Output the [X, Y] coordinate of the center of the cell containing the given text.  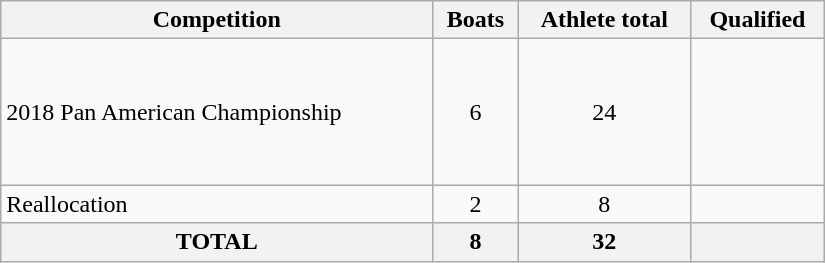
6 [476, 112]
2018 Pan American Championship [217, 112]
24 [604, 112]
Athlete total [604, 20]
TOTAL [217, 242]
2 [476, 204]
32 [604, 242]
Competition [217, 20]
Reallocation [217, 204]
Qualified [758, 20]
Boats [476, 20]
